For the text-containing cell, return its midpoint in (x, y) coordinate format. 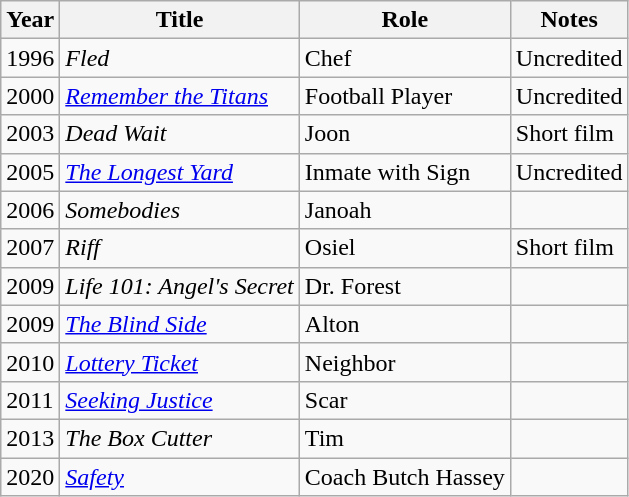
2011 (30, 400)
Dead Wait (180, 134)
2000 (30, 96)
Year (30, 20)
Osiel (404, 248)
Dr. Forest (404, 286)
Remember the Titans (180, 96)
Fled (180, 58)
Coach Butch Hassey (404, 477)
Seeking Justice (180, 400)
Life 101: Angel's Secret (180, 286)
Lottery Ticket (180, 362)
Notes (569, 20)
The Box Cutter (180, 438)
Inmate with Sign (404, 172)
Neighbor (404, 362)
2005 (30, 172)
2010 (30, 362)
Chef (404, 58)
The Longest Yard (180, 172)
Safety (180, 477)
2007 (30, 248)
Football Player (404, 96)
Janoah (404, 210)
Somebodies (180, 210)
2006 (30, 210)
Riff (180, 248)
Role (404, 20)
2013 (30, 438)
2020 (30, 477)
Title (180, 20)
1996 (30, 58)
Joon (404, 134)
Scar (404, 400)
2003 (30, 134)
Alton (404, 324)
Tim (404, 438)
The Blind Side (180, 324)
